Pinpoint the cell where the given text exists, returning its [X, Y] midpoint coordinate. 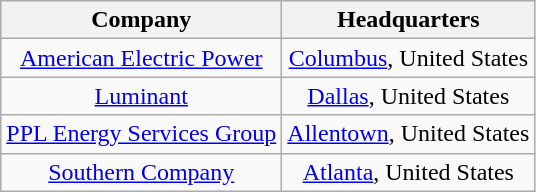
Columbus, United States [408, 58]
Company [142, 20]
Headquarters [408, 20]
Dallas, United States [408, 96]
Allentown, United States [408, 134]
PPL Energy Services Group [142, 134]
Southern Company [142, 172]
Luminant [142, 96]
American Electric Power [142, 58]
Atlanta, United States [408, 172]
